For the text-containing cell, return its midpoint in [X, Y] coordinate format. 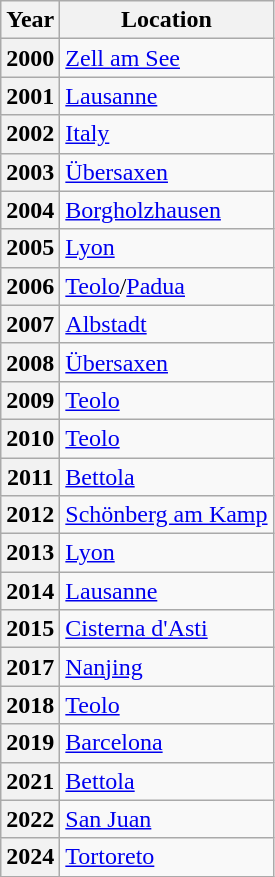
2014 [30, 591]
2021 [30, 781]
Barcelona [166, 743]
2003 [30, 172]
2001 [30, 96]
Nanjing [166, 667]
Schönberg am Kamp [166, 515]
2011 [30, 477]
Italy [166, 134]
Albstadt [166, 324]
2017 [30, 667]
2010 [30, 438]
2004 [30, 210]
Zell am See [166, 58]
Cisterna d'Asti [166, 629]
2006 [30, 286]
2008 [30, 362]
2005 [30, 248]
Location [166, 20]
Teolo/Padua [166, 286]
2022 [30, 819]
2007 [30, 324]
Year [30, 20]
2019 [30, 743]
2002 [30, 134]
2012 [30, 515]
2018 [30, 705]
Borgholzhausen [166, 210]
San Juan [166, 819]
2015 [30, 629]
2000 [30, 58]
Tortoreto [166, 857]
2009 [30, 400]
2013 [30, 553]
2024 [30, 857]
